Identify which cell holds the provided text, then report its (X, Y) central coordinate. 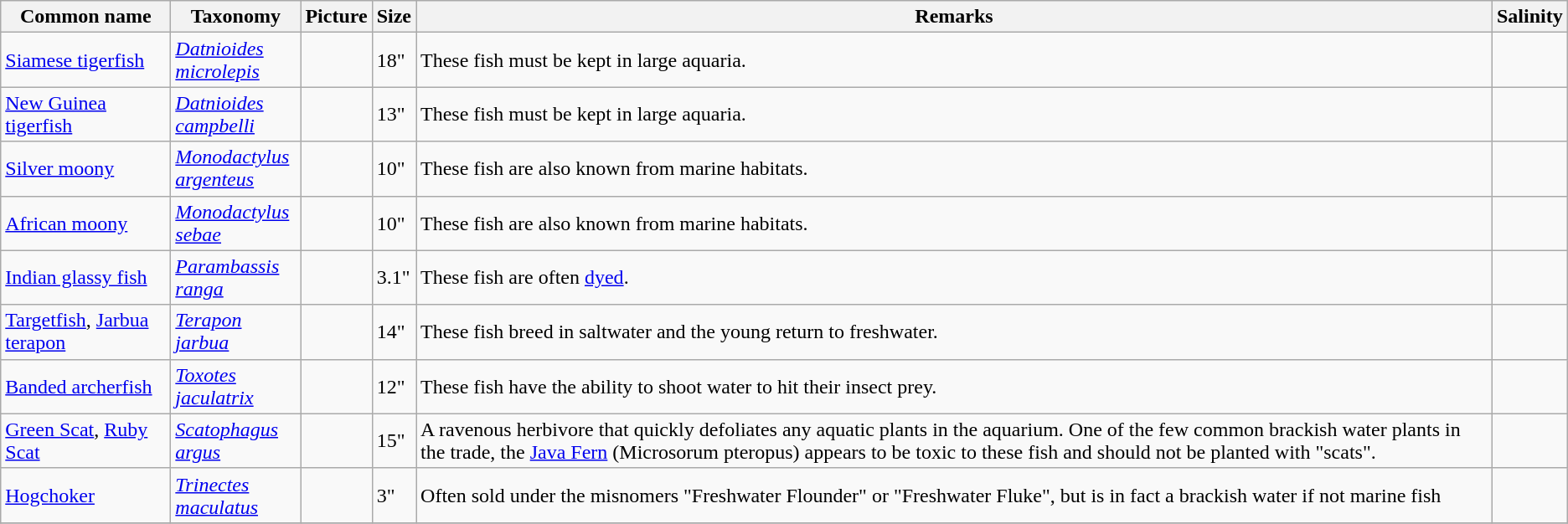
Targetfish, Jarbua terapon (85, 331)
Datnioides campbelli (236, 114)
Picture (337, 17)
Green Scat, Ruby Scat (85, 440)
12" (394, 387)
African moony (85, 223)
New Guinea tigerfish (85, 114)
Banded archerfish (85, 387)
Scatophagus argus (236, 440)
Often sold under the misnomers "Freshwater Flounder" or "Freshwater Fluke", but is in fact a brackish water if not marine fish (955, 496)
Trinectes maculatus (236, 496)
14" (394, 331)
18" (394, 60)
These fish are often dyed. (955, 278)
13" (394, 114)
Terapon jarbua (236, 331)
Common name (85, 17)
Toxotes jaculatrix (236, 387)
These fish have the ability to shoot water to hit their insect prey. (955, 387)
Datnioides microlepis (236, 60)
Taxonomy (236, 17)
3" (394, 496)
Size (394, 17)
Monodactylus sebae (236, 223)
These fish breed in saltwater and the young return to freshwater. (955, 331)
Hogchoker (85, 496)
3.1" (394, 278)
Indian glassy fish (85, 278)
Remarks (955, 17)
Monodactylus argenteus (236, 169)
Salinity (1529, 17)
15" (394, 440)
Siamese tigerfish (85, 60)
Parambassis ranga (236, 278)
Silver moony (85, 169)
